For the text-containing cell, return its midpoint in [X, Y] coordinate format. 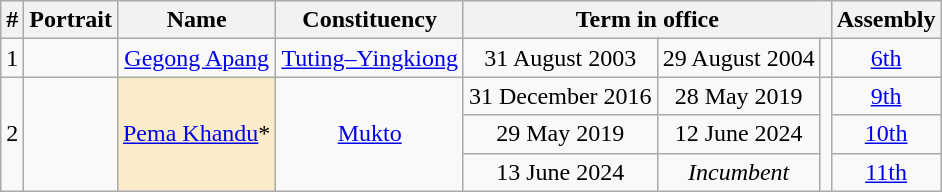
2 [12, 134]
31 August 2003 [560, 58]
29 May 2019 [560, 134]
Assembly [886, 20]
Name [196, 20]
Portrait [71, 20]
Pema Khandu* [196, 134]
Tuting–Yingkiong [370, 58]
Mukto [370, 134]
1 [12, 58]
13 June 2024 [560, 172]
Gegong Apang [196, 58]
10th [886, 134]
6th [886, 58]
9th [886, 96]
Constituency [370, 20]
Incumbent [738, 172]
31 December 2016 [560, 96]
Term in office [647, 20]
29 August 2004 [738, 58]
# [12, 20]
12 June 2024 [738, 134]
11th [886, 172]
28 May 2019 [738, 96]
